Find where the given text appears and provide that cell's center as (x, y) coordinate. 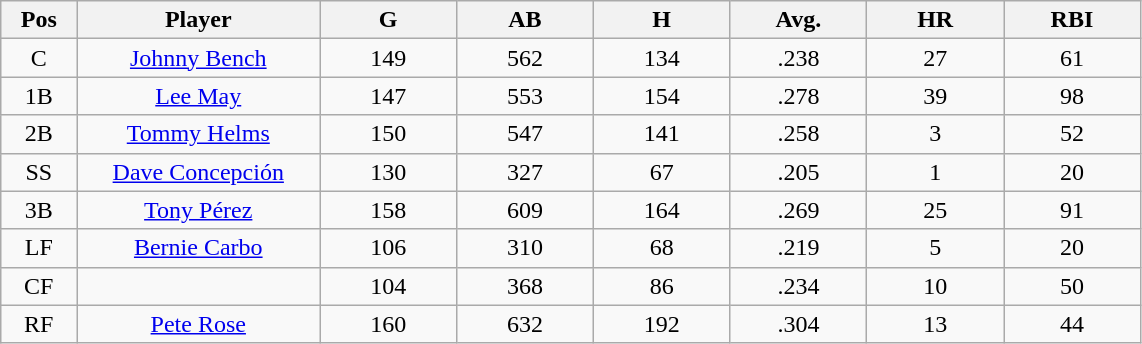
1 (936, 172)
192 (662, 324)
Player (198, 20)
Bernie Carbo (198, 248)
RF (39, 324)
SS (39, 172)
160 (388, 324)
134 (662, 58)
632 (526, 324)
Pete Rose (198, 324)
Lee May (198, 96)
104 (388, 286)
RBI (1072, 20)
68 (662, 248)
327 (526, 172)
154 (662, 96)
Johnny Bench (198, 58)
27 (936, 58)
10 (936, 286)
.205 (798, 172)
.238 (798, 58)
39 (936, 96)
Pos (39, 20)
1B (39, 96)
LF (39, 248)
G (388, 20)
553 (526, 96)
.278 (798, 96)
Tony Pérez (198, 210)
150 (388, 134)
61 (1072, 58)
3B (39, 210)
.234 (798, 286)
.304 (798, 324)
98 (1072, 96)
368 (526, 286)
C (39, 58)
AB (526, 20)
HR (936, 20)
130 (388, 172)
141 (662, 134)
Tommy Helms (198, 134)
67 (662, 172)
25 (936, 210)
CF (39, 286)
147 (388, 96)
13 (936, 324)
Avg. (798, 20)
50 (1072, 286)
.219 (798, 248)
.269 (798, 210)
H (662, 20)
52 (1072, 134)
5 (936, 248)
547 (526, 134)
310 (526, 248)
86 (662, 286)
106 (388, 248)
609 (526, 210)
Dave Concepción (198, 172)
164 (662, 210)
3 (936, 134)
158 (388, 210)
44 (1072, 324)
562 (526, 58)
91 (1072, 210)
.258 (798, 134)
2B (39, 134)
149 (388, 58)
